Identify which cell holds the provided text, then report its (x, y) central coordinate. 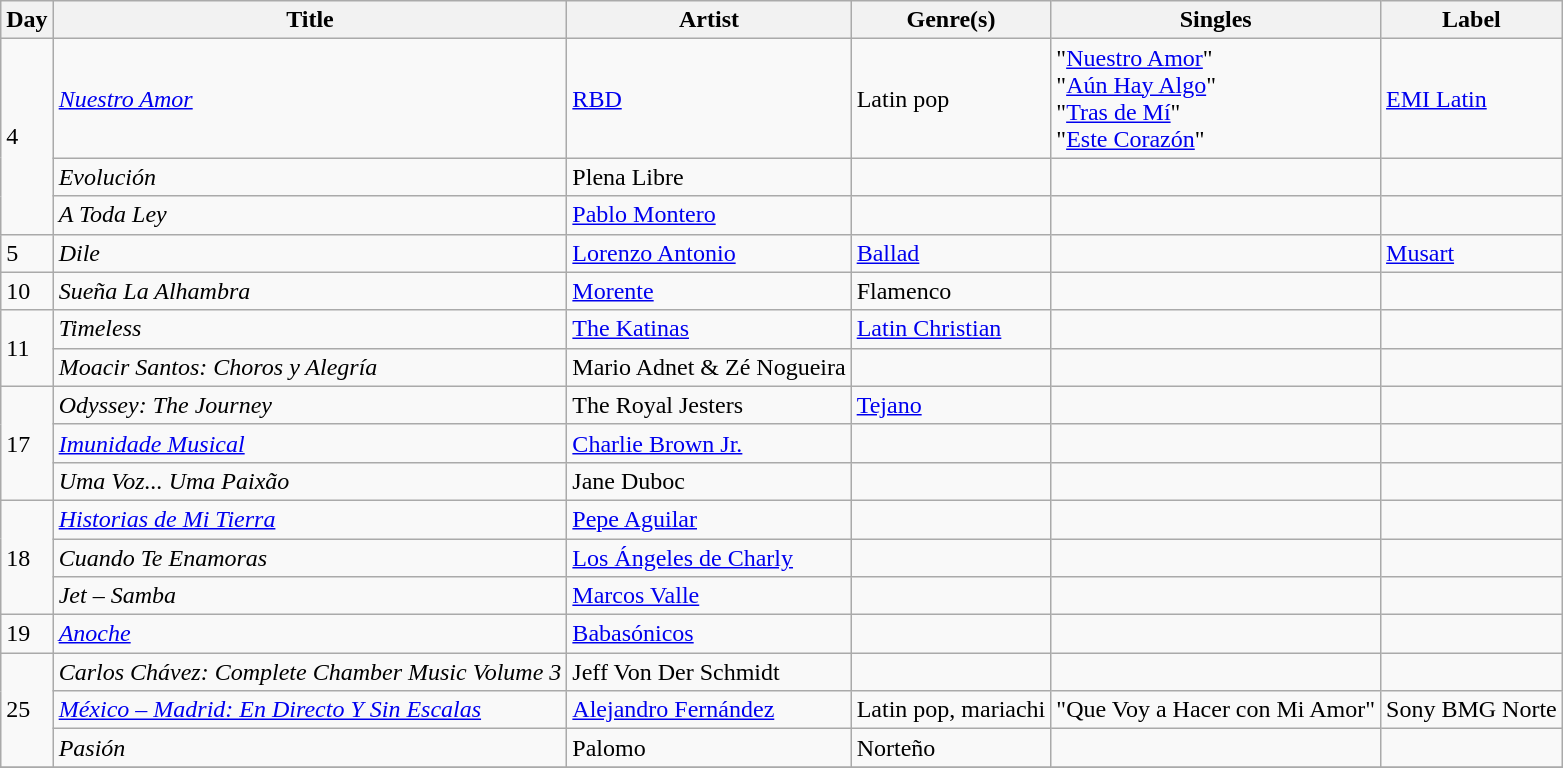
RBD (709, 98)
10 (27, 291)
Pepe Aguilar (709, 519)
Evolución (310, 177)
México – Madrid: En Directo Y Sin Escalas (310, 710)
Anoche (310, 634)
Cuando Te Enamoras (310, 557)
Pasión (310, 748)
Musart (1472, 253)
Norteño (951, 748)
Moacir Santos: Choros y Alegría (310, 367)
Pablo Montero (709, 215)
11 (27, 348)
Uma Voz... Uma Paixão (310, 481)
A Toda Ley (310, 215)
Latin Christian (951, 329)
Latin pop, mariachi (951, 710)
Artist (709, 20)
Flamenco (951, 291)
19 (27, 634)
"Que Voy a Hacer con Mi Amor" (1216, 710)
EMI Latin (1472, 98)
Morente (709, 291)
Ballad (951, 253)
Odyssey: The Journey (310, 405)
Jeff Von Der Schmidt (709, 672)
Alejandro Fernández (709, 710)
Singles (1216, 20)
Sony BMG Norte (1472, 710)
Jane Duboc (709, 481)
Jet – Samba (310, 596)
Carlos Chávez: Complete Chamber Music Volume 3 (310, 672)
Marcos Valle (709, 596)
Imunidade Musical (310, 443)
Timeless (310, 329)
Babasónicos (709, 634)
Los Ángeles de Charly (709, 557)
The Royal Jesters (709, 405)
18 (27, 557)
Label (1472, 20)
The Katinas (709, 329)
5 (27, 253)
"Nuestro Amor""Aún Hay Algo""Tras de Mí""Este Corazón" (1216, 98)
Genre(s) (951, 20)
Day (27, 20)
Plena Libre (709, 177)
Tejano (951, 405)
Historias de Mi Tierra (310, 519)
Title (310, 20)
Nuestro Amor (310, 98)
Palomo (709, 748)
Dile (310, 253)
25 (27, 710)
Charlie Brown Jr. (709, 443)
Mario Adnet & Zé Nogueira (709, 367)
Latin pop (951, 98)
17 (27, 443)
4 (27, 136)
Lorenzo Antonio (709, 253)
Sueña La Alhambra (310, 291)
